Identify which cell holds the provided text, then report its [X, Y] central coordinate. 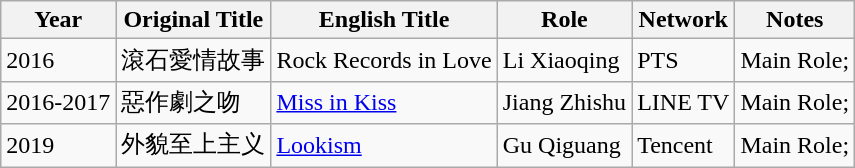
PTS [684, 60]
2016-2017 [58, 102]
Network [684, 20]
Miss in Kiss [384, 102]
Rock Records in Love [384, 60]
2016 [58, 60]
Lookism [384, 146]
Gu Qiguang [564, 146]
LINE TV [684, 102]
Role [564, 20]
Jiang Zhishu [564, 102]
滾石愛情故事 [194, 60]
惡作劇之吻 [194, 102]
Notes [795, 20]
Year [58, 20]
2019 [58, 146]
English Title [384, 20]
Li Xiaoqing [564, 60]
Tencent [684, 146]
外貌至上主义 [194, 146]
Original Title [194, 20]
